Pinpoint the cell where the given text exists, returning its [X, Y] midpoint coordinate. 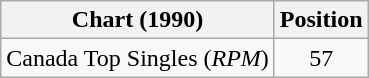
57 [321, 58]
Chart (1990) [138, 20]
Canada Top Singles (RPM) [138, 58]
Position [321, 20]
